Capture the cell that displays the provided text and extract its [X, Y] central coordinate. 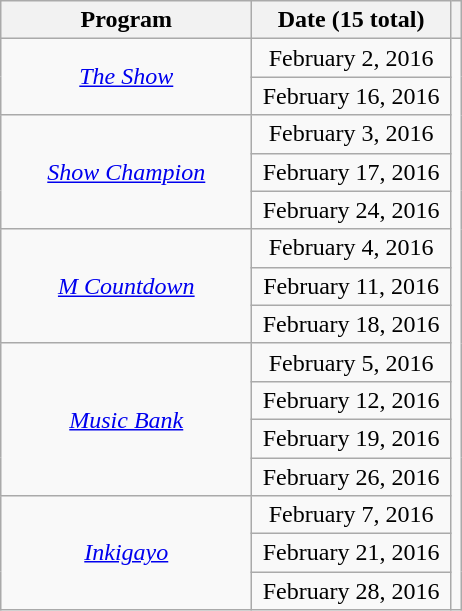
February 12, 2016 [352, 400]
Program [126, 20]
February 21, 2016 [352, 553]
February 28, 2016 [352, 591]
February 7, 2016 [352, 515]
Show Champion [126, 172]
The Show [126, 77]
February 18, 2016 [352, 324]
Music Bank [126, 419]
February 2, 2016 [352, 58]
February 5, 2016 [352, 362]
February 4, 2016 [352, 248]
February 17, 2016 [352, 172]
February 16, 2016 [352, 96]
February 3, 2016 [352, 134]
Inkigayo [126, 553]
Date (15 total) [352, 20]
February 11, 2016 [352, 286]
February 19, 2016 [352, 438]
M Countdown [126, 286]
February 24, 2016 [352, 210]
February 26, 2016 [352, 477]
